Output the (x, y) coordinate of the center of the cell containing the given text.  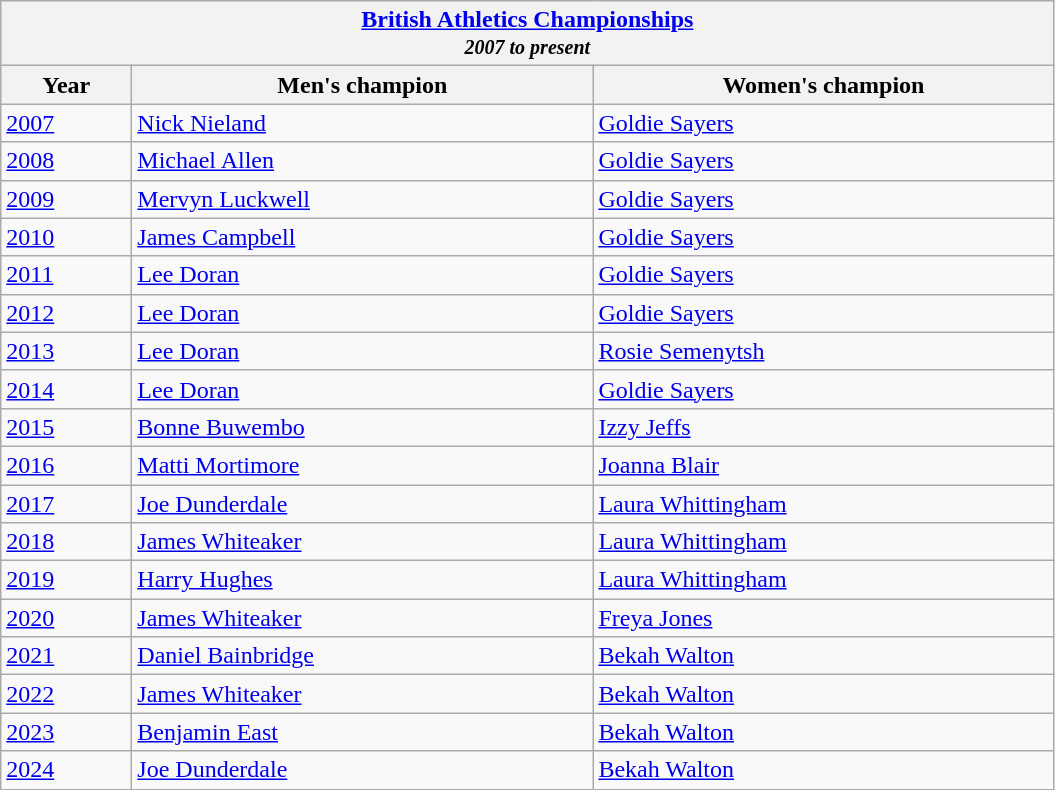
Izzy Jeffs (824, 427)
2022 (66, 694)
Joanna Blair (824, 465)
Benjamin East (362, 732)
2020 (66, 618)
2014 (66, 389)
2008 (66, 161)
2019 (66, 580)
2015 (66, 427)
2012 (66, 313)
James Campbell (362, 237)
2010 (66, 237)
Daniel Bainbridge (362, 656)
Year (66, 85)
2018 (66, 542)
2017 (66, 503)
2013 (66, 351)
2024 (66, 770)
Michael Allen (362, 161)
2023 (66, 732)
2009 (66, 199)
2011 (66, 275)
Harry Hughes (362, 580)
British Athletics Championships2007 to present (528, 34)
Nick Nieland (362, 123)
Freya Jones (824, 618)
Mervyn Luckwell (362, 199)
2021 (66, 656)
Matti Mortimore (362, 465)
Rosie Semenytsh (824, 351)
Men's champion (362, 85)
2007 (66, 123)
2016 (66, 465)
Women's champion (824, 85)
Bonne Buwembo (362, 427)
